Extract the [x, y] coordinate from the center of the cell holding the provided text.  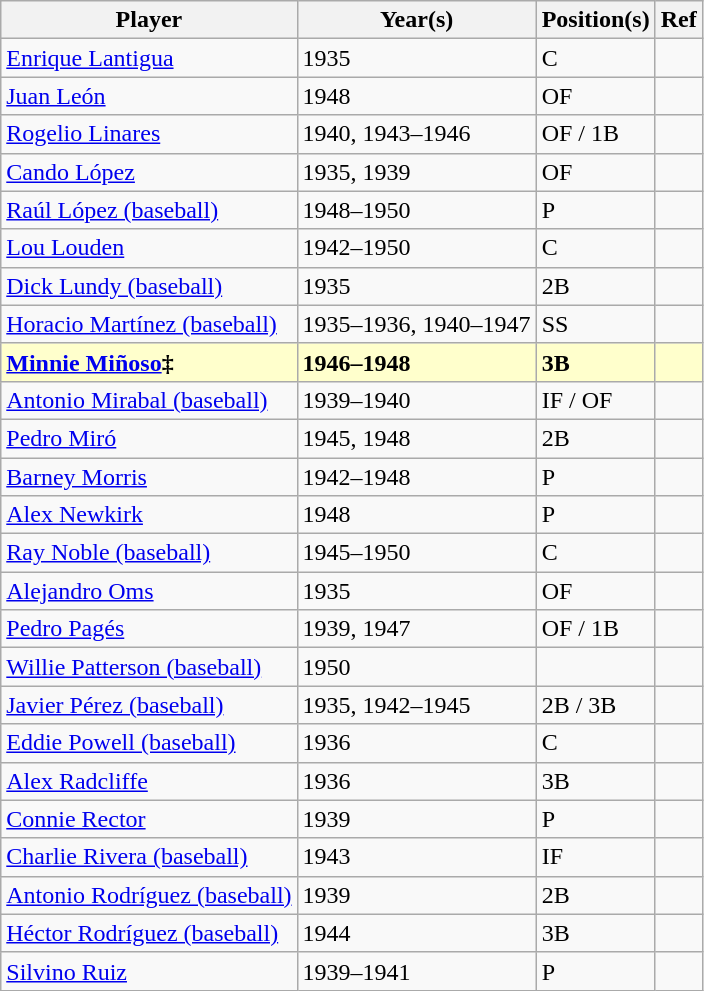
Pedro Pagés [149, 629]
1948–1950 [416, 210]
Enrique Lantigua [149, 58]
1939–1940 [416, 400]
Rogelio Linares [149, 134]
Horacio Martínez (baseball) [149, 324]
Antonio Rodríguez (baseball) [149, 895]
Juan León [149, 96]
1939–1941 [416, 971]
Willie Patterson (baseball) [149, 667]
1935–1936, 1940–1947 [416, 324]
1942–1950 [416, 248]
Player [149, 20]
1943 [416, 857]
Barney Morris [149, 477]
Connie Rector [149, 819]
Raúl López (baseball) [149, 210]
SS [596, 324]
2B / 3B [596, 705]
Alex Newkirk [149, 515]
IF [596, 857]
1939, 1947 [416, 629]
Alejandro Oms [149, 591]
IF / OF [596, 400]
1950 [416, 667]
Alex Radcliffe [149, 781]
1940, 1943–1946 [416, 134]
Charlie Rivera (baseball) [149, 857]
1945, 1948 [416, 438]
1944 [416, 933]
Pedro Miró [149, 438]
Dick Lundy (baseball) [149, 286]
1935, 1942–1945 [416, 705]
Ray Noble (baseball) [149, 553]
1942–1948 [416, 477]
Position(s) [596, 20]
Ref [678, 20]
Eddie Powell (baseball) [149, 743]
Cando López [149, 172]
Antonio Mirabal (baseball) [149, 400]
Minnie Miñoso‡ [149, 362]
Javier Pérez (baseball) [149, 705]
1945–1950 [416, 553]
1935, 1939 [416, 172]
Lou Louden [149, 248]
Silvino Ruiz [149, 971]
Héctor Rodríguez (baseball) [149, 933]
1946–1948 [416, 362]
Year(s) [416, 20]
